Search for the cell housing the specified text and yield its [x, y] center coordinate. 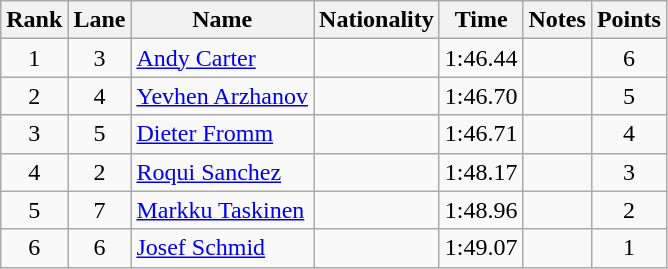
Lane [100, 20]
1:46.44 [481, 58]
1:49.07 [481, 248]
Rank [34, 20]
Josef Schmid [222, 248]
Nationality [377, 20]
Time [481, 20]
Yevhen Arzhanov [222, 96]
Roqui Sanchez [222, 172]
1:48.96 [481, 210]
Points [628, 20]
Andy Carter [222, 58]
Notes [557, 20]
1:48.17 [481, 172]
Name [222, 20]
7 [100, 210]
1:46.71 [481, 134]
1:46.70 [481, 96]
Dieter Fromm [222, 134]
Markku Taskinen [222, 210]
